Return the (x, y) coordinate for the center point of the cell that contains the specified text.  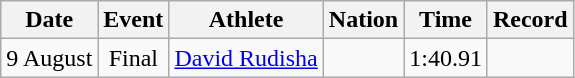
Record (530, 20)
Time (446, 20)
Event (134, 20)
1:40.91 (446, 58)
9 August (50, 58)
Athlete (246, 20)
David Rudisha (246, 58)
Nation (363, 20)
Final (134, 58)
Date (50, 20)
